Extract the (X, Y) coordinate from the center of the cell holding the provided text.  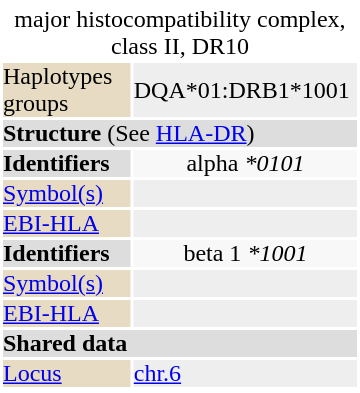
beta 1 *1001 (246, 254)
Locus (67, 374)
DQA*01:DRB1*1001 (246, 90)
alpha *0101 (246, 164)
major histocompatibility complex, class II, DR10 (180, 33)
Structure (See HLA-DR) (180, 134)
Haplotypes groups (67, 90)
Shared data (180, 344)
chr.6 (246, 374)
